Detect which cell encompasses the target text, then output its (X, Y) center coordinate. 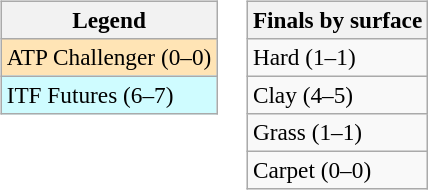
Clay (4–5) (337, 95)
Hard (1–1) (337, 57)
Finals by surface (337, 20)
ITF Futures (6–7) (108, 95)
Legend (108, 20)
Grass (1–1) (337, 133)
Carpet (0–0) (337, 171)
ATP Challenger (0–0) (108, 57)
